For the text-containing cell, return its midpoint in (X, Y) coordinate format. 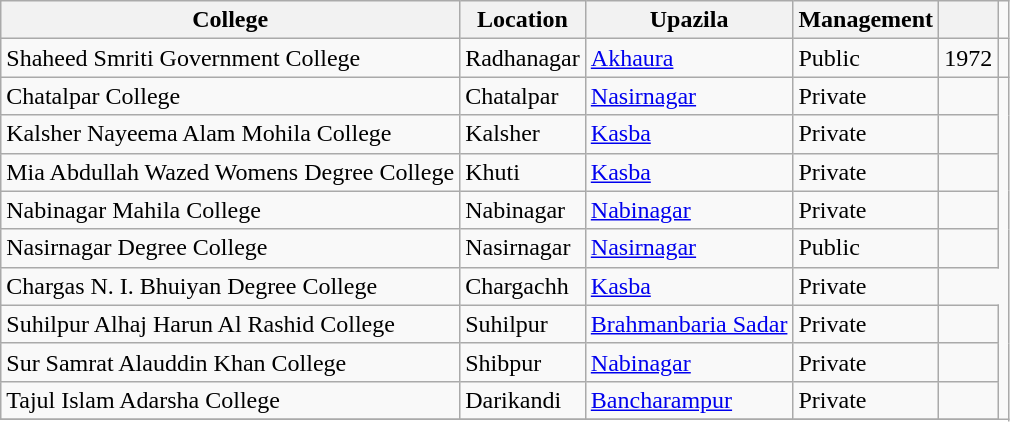
Chargachh (523, 286)
Nabinagar Mahila College (230, 210)
Mia Abdullah Wazed Womens Degree College (230, 172)
Shibpur (523, 362)
Radhanagar (523, 58)
Bancharampur (689, 400)
Kalsher (523, 134)
Location (523, 20)
Khuti (523, 172)
Upazila (689, 20)
Nasirnagar Degree College (230, 248)
Suhilpur (523, 324)
Chargas N. I. Bhuiyan Degree College (230, 286)
Darikandi (523, 400)
Sur Samrat Alauddin Khan College (230, 362)
Shaheed Smriti Government College (230, 58)
Chatalpar College (230, 96)
Akhaura (689, 58)
College (230, 20)
Brahmanbaria Sadar (689, 324)
Management (866, 20)
Suhilpur Alhaj Harun Al Rashid College (230, 324)
1972 (968, 58)
Tajul Islam Adarsha College (230, 400)
Kalsher Nayeema Alam Mohila College (230, 134)
Chatalpar (523, 96)
